Determine the [X, Y] coordinate at the center of the cell enclosing the given text.  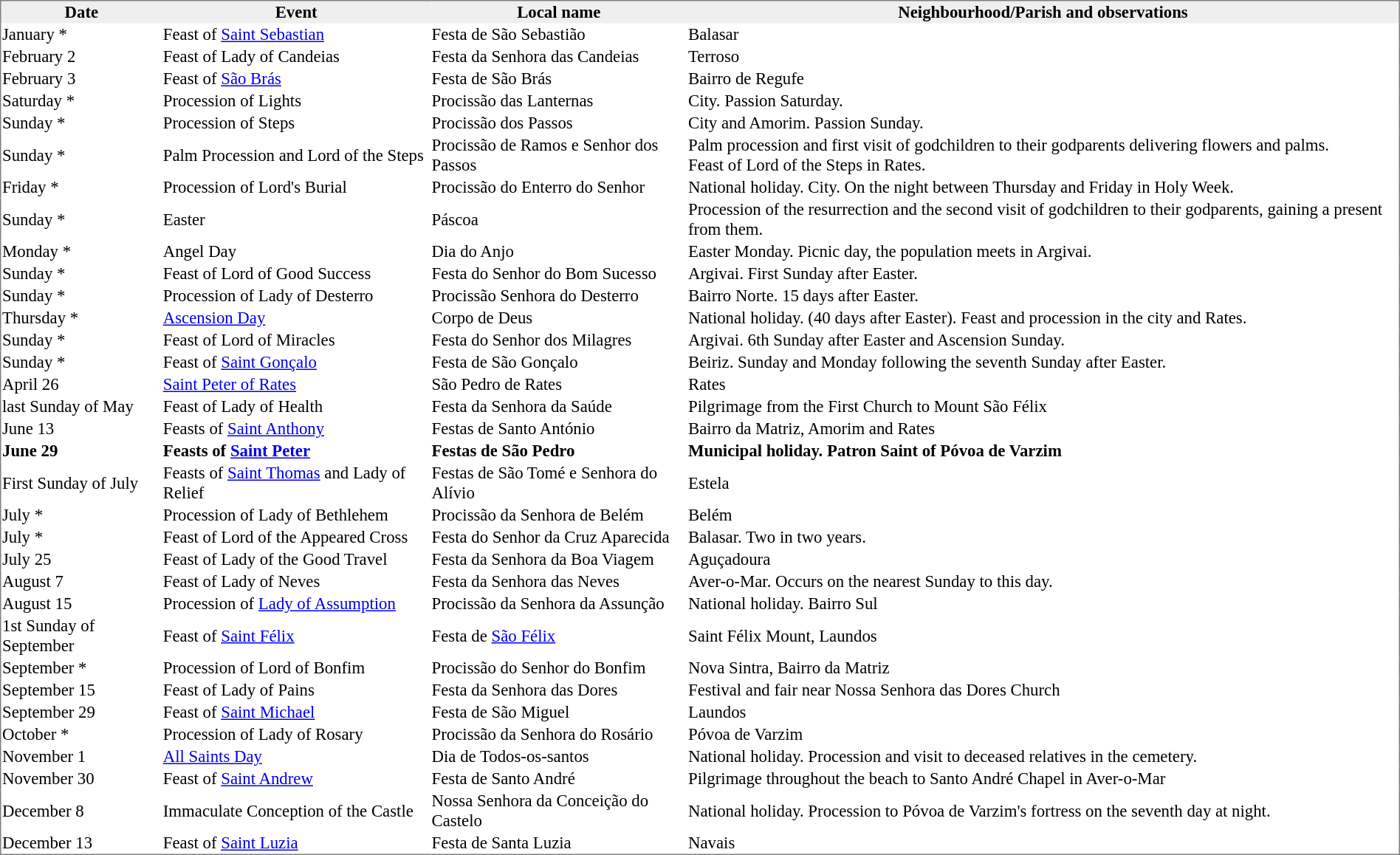
Neighbourhood/Parish and observations [1043, 12]
Estela [1043, 483]
Feast of Lady of Neves [296, 581]
Feast of Saint Sebastian [296, 35]
Feast of Lord of Miracles [296, 340]
Immaculate Conception of the Castle [296, 811]
Aguçadoura [1043, 559]
Palm procession and first visit of godchildren to their godparents delivering flowers and palms. Feast of Lord of the Steps in Rates. [1043, 155]
Feast of Saint Andrew [296, 779]
June 29 [81, 451]
Saint Peter of Rates [296, 385]
Argivai. 6th Sunday after Easter and Ascension Sunday. [1043, 340]
Feast of Saint Luzia [296, 843]
last Sunday of May [81, 407]
Procissão do Senhor do Bonfim [558, 668]
Corpo de Deus [558, 318]
December 13 [81, 843]
Event [296, 12]
Nossa Senhora da Conceição do Castelo [558, 811]
Argivai. First Sunday after Easter. [1043, 274]
October * [81, 735]
Festas de Santo António [558, 429]
Aver-o-Mar. Occurs on the nearest Sunday to this day. [1043, 581]
January * [81, 35]
Date [81, 12]
Dia de Todos-os-santos [558, 757]
Bairro Norte. 15 days after Easter. [1043, 296]
National holiday. (40 days after Easter). Feast and procession in the city and Rates. [1043, 318]
Saint Félix Mount, Laundos [1043, 635]
Rates [1043, 385]
Festas de São Tomé e Senhora do Alívio [558, 483]
Feast of São Brás [296, 79]
National holiday. Procession to Póvoa de Varzim's fortress on the seventh day at night. [1043, 811]
National holiday. Bairro Sul [1043, 603]
Feast of Lord of the Appeared Cross [296, 537]
Feast of Lady of Pains [296, 690]
November 30 [81, 779]
Balasar [1043, 35]
Festa de Santo André [558, 779]
Procissão da Senhora da Assunção [558, 603]
February 3 [81, 79]
September 15 [81, 690]
Navais [1043, 843]
Festa de São Miguel [558, 712]
Easter Monday. Picnic day, the population meets in Argivai. [1043, 252]
Festa de São Félix [558, 635]
Festa de São Sebastião [558, 35]
Festas de São Pedro [558, 451]
Procession of Lady of Bethlehem [296, 515]
All Saints Day [296, 757]
National holiday. City. On the night between Thursday and Friday in Holy Week. [1043, 187]
June 13 [81, 429]
Dia do Anjo [558, 252]
November 1 [81, 757]
Procession of Steps [296, 123]
Beiriz. Sunday and Monday following the seventh Sunday after Easter. [1043, 363]
Easter [296, 219]
Procession of Lord of Bonfim [296, 668]
São Pedro de Rates [558, 385]
Procissão de Ramos e Senhor dos Passos [558, 155]
December 8 [81, 811]
Feasts of Saint Anthony [296, 429]
Procession of Lady of Assumption [296, 603]
Feast of Lady of the Good Travel [296, 559]
Local name [558, 12]
Nova Sintra, Bairro da Matriz [1043, 668]
Ascension Day [296, 318]
Procissão da Senhora de Belém [558, 515]
August 7 [81, 581]
Festa da Senhora da Boa Viagem [558, 559]
Feast of Saint Michael [296, 712]
Procissão do Enterro do Senhor [558, 187]
Festa da Senhora da Saúde [558, 407]
Bairro de Regufe [1043, 79]
July 25 [81, 559]
First Sunday of July [81, 483]
Festa do Senhor dos Milagres [558, 340]
Festa de Santa Luzia [558, 843]
Feast of Lady of Candeias [296, 57]
Páscoa [558, 219]
Palm Procession and Lord of the Steps [296, 155]
Feasts of Saint Thomas and Lady of Relief [296, 483]
Procissão das Lanternas [558, 101]
Feast of Lord of Good Success [296, 274]
Procissão dos Passos [558, 123]
September 29 [81, 712]
Procession of Lady of Rosary [296, 735]
Festa de São Brás [558, 79]
Laundos [1043, 712]
Feast of Saint Gonçalo [296, 363]
Friday * [81, 187]
Procession of Lights [296, 101]
Terroso [1043, 57]
Pilgrimage throughout the beach to Santo André Chapel in Aver-o-Mar [1043, 779]
Monday * [81, 252]
August 15 [81, 603]
Procession of Lady of Desterro [296, 296]
February 2 [81, 57]
Festa da Senhora das Dores [558, 690]
September * [81, 668]
Feast of Saint Félix [296, 635]
Festa da Senhora das Candeias [558, 57]
Festa da Senhora das Neves [558, 581]
Thursday * [81, 318]
Municipal holiday. Patron Saint of Póvoa de Varzim [1043, 451]
1st Sunday of September [81, 635]
Festa do Senhor da Cruz Aparecida [558, 537]
Procissão da Senhora do Rosário [558, 735]
Balasar. Two in two years. [1043, 537]
City. Passion Saturday. [1043, 101]
Saturday * [81, 101]
Angel Day [296, 252]
Belém [1043, 515]
National holiday. Procession and visit to deceased relatives in the cemetery. [1043, 757]
April 26 [81, 385]
Procession of the resurrection and the second visit of godchildren to their godparents, gaining a present from them. [1043, 219]
Festa do Senhor do Bom Sucesso [558, 274]
Feasts of Saint Peter [296, 451]
Pilgrimage from the First Church to Mount São Félix [1043, 407]
Festival and fair near Nossa Senhora das Dores Church [1043, 690]
Feast of Lady of Health [296, 407]
Bairro da Matriz, Amorim and Rates [1043, 429]
Festa de São Gonçalo [558, 363]
Póvoa de Varzim [1043, 735]
Procissão Senhora do Desterro [558, 296]
Procession of Lord's Burial [296, 187]
City and Amorim. Passion Sunday. [1043, 123]
